Search for the cell housing the specified text and yield its [X, Y] center coordinate. 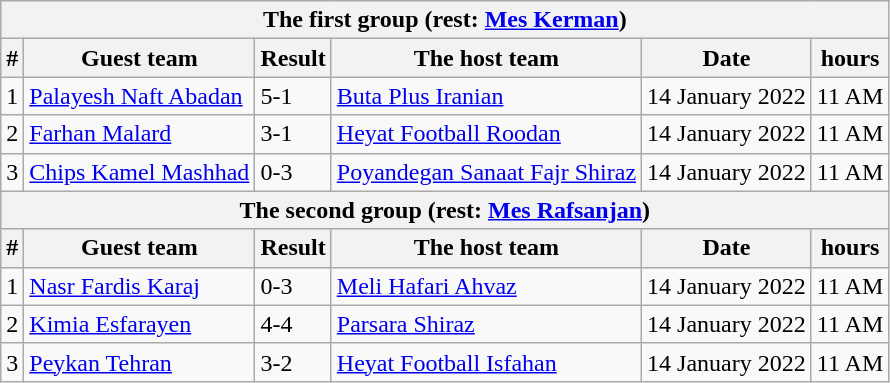
Nasr Fardis Karaj [140, 286]
The second group (rest: Mes Rafsanjan) [445, 210]
Kimia Esfarayen [140, 324]
Heyat Football Isfahan [486, 362]
Chips Kamel Mashhad [140, 172]
Peykan Tehran [140, 362]
3-1 [293, 134]
Parsara Shiraz [486, 324]
Farhan Malard [140, 134]
Buta Plus Iranian [486, 96]
Meli Hafari Ahvaz [486, 286]
Palayesh Naft Abadan [140, 96]
4-4 [293, 324]
5-1 [293, 96]
The first group (rest: Mes Kerman) [445, 20]
Heyat Football Roodan [486, 134]
Poyandegan Sanaat Fajr Shiraz [486, 172]
3-2 [293, 362]
